Provide the (X, Y) coordinate of the cell's center where the given text is located.  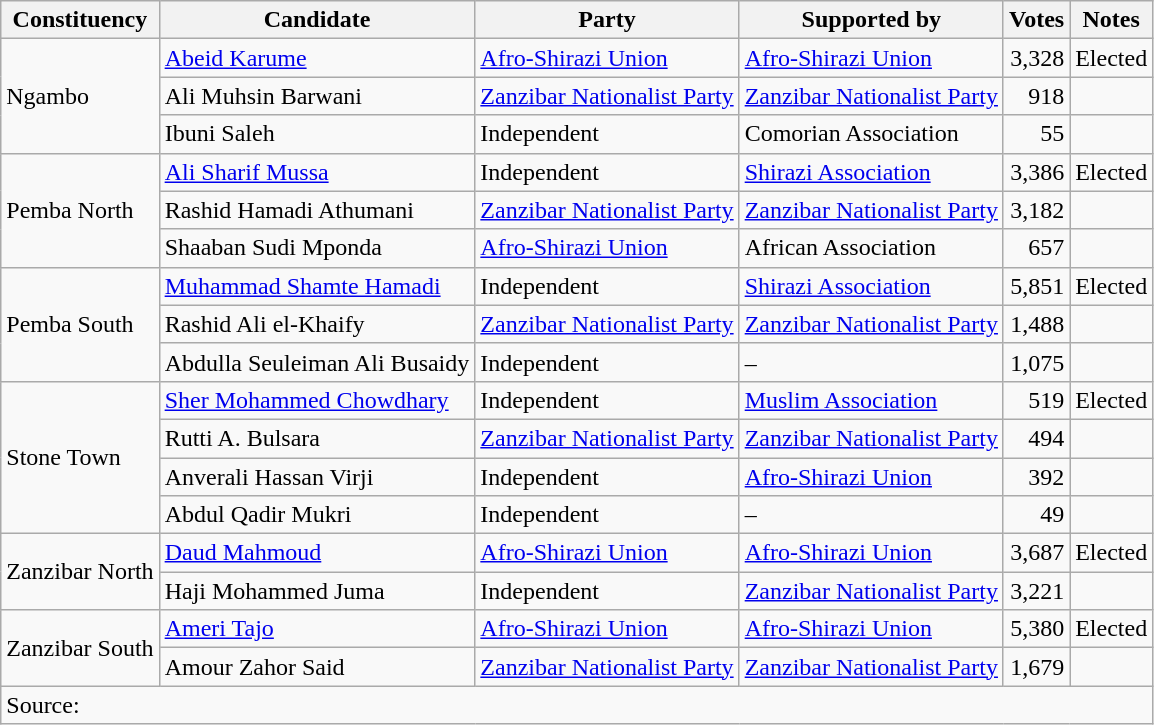
Ngambo (80, 96)
Ali Sharif Mussa (317, 172)
Abdulla Seuleiman Ali Busaidy (317, 362)
494 (1036, 438)
657 (1036, 248)
Daud Mahmoud (317, 553)
Notes (1112, 20)
3,687 (1036, 553)
519 (1036, 400)
5,851 (1036, 286)
55 (1036, 134)
Anverali Hassan Virji (317, 477)
5,380 (1036, 629)
392 (1036, 477)
Comorian Association (871, 134)
3,182 (1036, 210)
Haji Mohammed Juma (317, 591)
Supported by (871, 20)
African Association (871, 248)
1,679 (1036, 667)
Shaaban Sudi Mponda (317, 248)
Pemba South (80, 324)
Source: (577, 705)
Rutti A. Bulsara (317, 438)
Zanzibar North (80, 572)
1,075 (1036, 362)
Muhammad Shamte Hamadi (317, 286)
Amour Zahor Said (317, 667)
Abdul Qadir Mukri (317, 515)
Sher Mohammed Chowdhary (317, 400)
Abeid Karume (317, 58)
Ali Muhsin Barwani (317, 96)
Zanzibar South (80, 648)
Constituency (80, 20)
Stone Town (80, 457)
3,328 (1036, 58)
1,488 (1036, 324)
Rashid Ali el-Khaify (317, 324)
Votes (1036, 20)
49 (1036, 515)
Rashid Hamadi Athumani (317, 210)
Ibuni Saleh (317, 134)
Candidate (317, 20)
Pemba North (80, 210)
3,386 (1036, 172)
918 (1036, 96)
Ameri Tajo (317, 629)
3,221 (1036, 591)
Muslim Association (871, 400)
Party (607, 20)
